Output the [X, Y] coordinate of the center of the cell containing the given text.  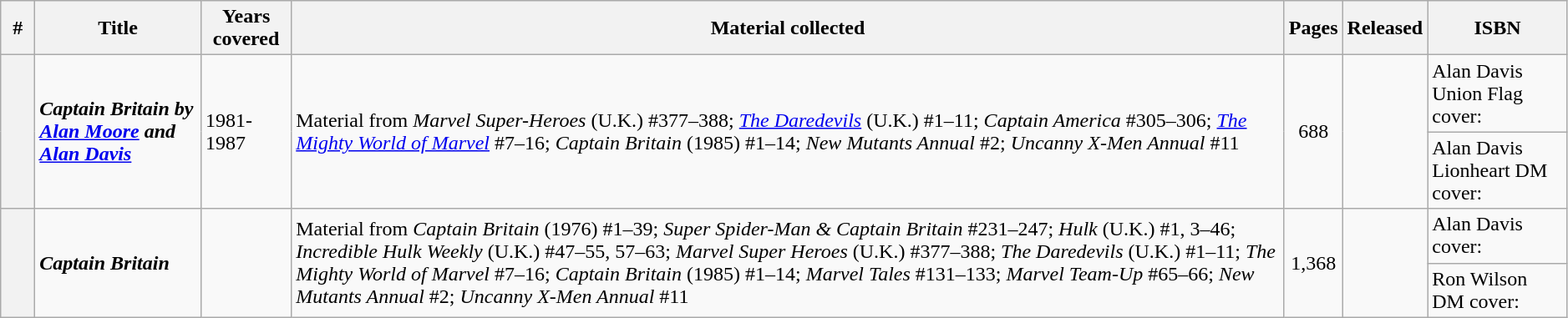
Title [119, 28]
Captain Britain by Alan Moore and Alan Davis [119, 132]
Alan Davis Lionheart DM cover: [1498, 170]
Captain Britain [119, 263]
Released [1385, 28]
Material collected [789, 28]
Alan Davis cover: [1498, 235]
Years covered [246, 28]
688 [1313, 132]
Ron Wilson DM cover: [1498, 290]
# [18, 28]
ISBN [1498, 28]
1981-1987 [246, 132]
1,368 [1313, 263]
Alan Davis Union Flag cover: [1498, 93]
Pages [1313, 28]
